Extract the [x, y] coordinate from the center of the cell holding the provided text.  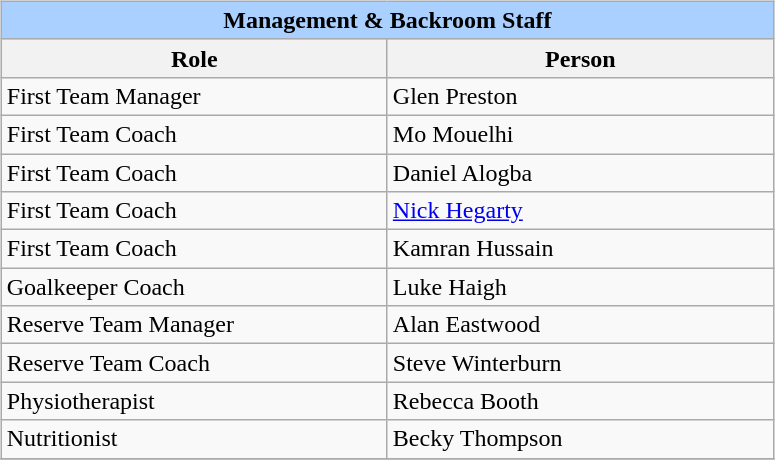
Management & Backroom Staff [387, 20]
Glen Preston [580, 96]
First Team Manager [194, 96]
Alan Eastwood [580, 325]
Goalkeeper Coach [194, 287]
Reserve Team Coach [194, 363]
Steve Winterburn [580, 363]
Reserve Team Manager [194, 325]
Daniel Alogba [580, 173]
Mo Mouelhi [580, 134]
Nutritionist [194, 439]
Physiotherapist [194, 401]
Luke Haigh [580, 287]
Kamran Hussain [580, 249]
Nick Hegarty [580, 211]
Rebecca Booth [580, 401]
Role [194, 58]
Person [580, 58]
Becky Thompson [580, 439]
